Scan for the cell matching the given text and deliver its (x, y) coordinate at center. 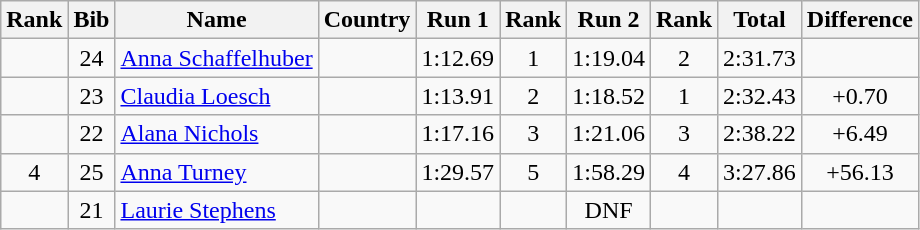
21 (92, 210)
2:32.43 (760, 96)
+6.49 (860, 134)
Anna Schaffelhuber (216, 58)
2:31.73 (760, 58)
2:38.22 (760, 134)
1:12.69 (458, 58)
+56.13 (860, 172)
+0.70 (860, 96)
1:13.91 (458, 96)
3:27.86 (760, 172)
1:18.52 (609, 96)
Claudia Loesch (216, 96)
23 (92, 96)
Laurie Stephens (216, 210)
22 (92, 134)
24 (92, 58)
Country (367, 20)
1:21.06 (609, 134)
5 (534, 172)
Alana Nichols (216, 134)
Total (760, 20)
1:29.57 (458, 172)
1:19.04 (609, 58)
Anna Turney (216, 172)
DNF (609, 210)
1:58.29 (609, 172)
Difference (860, 20)
Run 1 (458, 20)
Name (216, 20)
Bib (92, 20)
1:17.16 (458, 134)
25 (92, 172)
Run 2 (609, 20)
